Find where the given text appears and provide that cell's center as (x, y) coordinate. 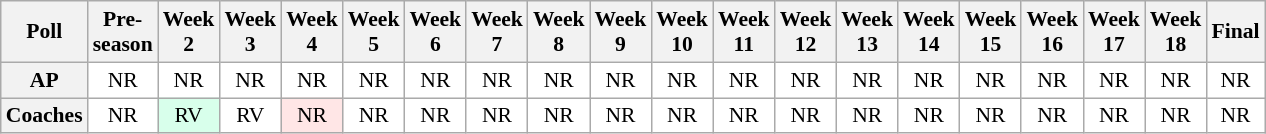
Pre-season (123, 32)
Week11 (744, 32)
AP (44, 80)
Week7 (497, 32)
Week2 (189, 32)
Week10 (682, 32)
Week4 (312, 32)
Week15 (991, 32)
Coaches (44, 116)
Week13 (867, 32)
Week6 (435, 32)
Week12 (806, 32)
Week18 (1176, 32)
Week17 (1114, 32)
Week9 (621, 32)
Week3 (250, 32)
Week8 (559, 32)
Poll (44, 32)
Week16 (1052, 32)
Final (1235, 32)
Week14 (929, 32)
Week5 (374, 32)
